Output the (x, y) coordinate of the center of the cell containing the given text.  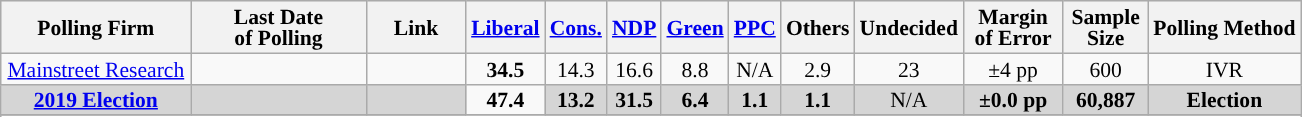
Liberal (505, 27)
Mainstreet Research (96, 68)
13.2 (576, 100)
PPC (755, 27)
Polling Method (1224, 27)
Others (818, 27)
60,887 (1106, 100)
Last Dateof Polling (278, 27)
6.4 (694, 100)
IVR (1224, 68)
34.5 (505, 68)
NDP (634, 27)
Marginof Error (1013, 27)
2019 Election (96, 100)
2.9 (818, 68)
±0.0 pp (1013, 100)
SampleSize (1106, 27)
8.8 (694, 68)
Green (694, 27)
±4 pp (1013, 68)
31.5 (634, 100)
47.4 (505, 100)
Election (1224, 100)
600 (1106, 68)
Link (416, 27)
Cons. (576, 27)
14.3 (576, 68)
Polling Firm (96, 27)
23 (909, 68)
16.6 (634, 68)
Undecided (909, 27)
